Search for the cell housing the specified text and yield its (x, y) center coordinate. 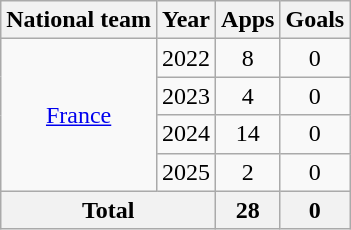
Total (108, 210)
Goals (315, 20)
Apps (248, 20)
14 (248, 134)
France (79, 115)
2022 (186, 58)
4 (248, 96)
Year (186, 20)
28 (248, 210)
National team (79, 20)
8 (248, 58)
2024 (186, 134)
2025 (186, 172)
2 (248, 172)
2023 (186, 96)
